Extract the (X, Y) coordinate from the center of the cell holding the provided text.  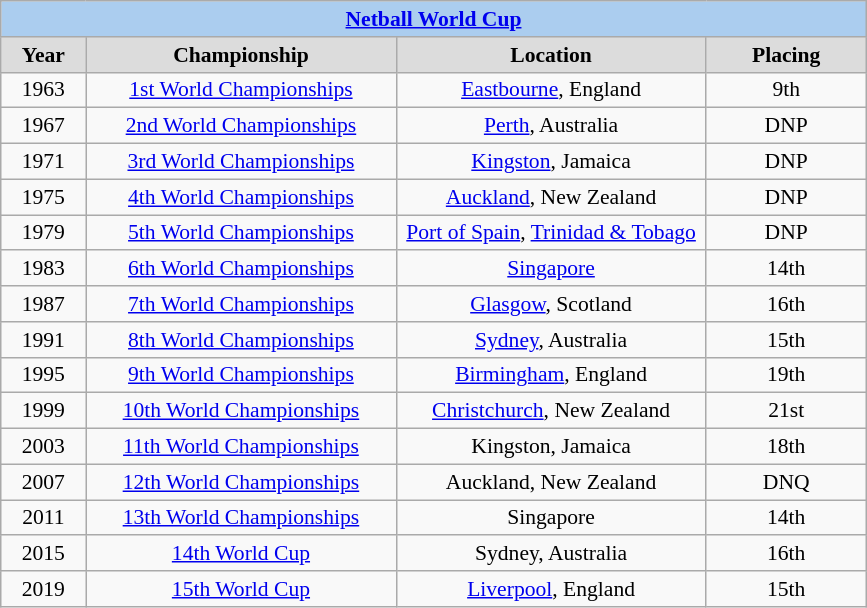
21st (786, 411)
Port of Spain, Trinidad & Tobago (551, 233)
Placing (786, 55)
1971 (44, 162)
2015 (44, 554)
14th World Cup (241, 554)
2007 (44, 482)
1963 (44, 90)
18th (786, 447)
2003 (44, 447)
6th World Championships (241, 269)
3rd World Championships (241, 162)
2nd World Championships (241, 126)
1987 (44, 304)
2011 (44, 518)
1995 (44, 375)
DNQ (786, 482)
11th World Championships (241, 447)
1979 (44, 233)
5th World Championships (241, 233)
Year (44, 55)
1967 (44, 126)
Perth, Australia (551, 126)
Location (551, 55)
13th World Championships (241, 518)
1991 (44, 340)
Birmingham, England (551, 375)
10th World Championships (241, 411)
1999 (44, 411)
1983 (44, 269)
7th World Championships (241, 304)
1975 (44, 197)
Christchurch, New Zealand (551, 411)
2019 (44, 589)
Eastbourne, England (551, 90)
15th World Cup (241, 589)
4th World Championships (241, 197)
9th (786, 90)
9th World Championships (241, 375)
Liverpool, England (551, 589)
8th World Championships (241, 340)
Championship (241, 55)
1st World Championships (241, 90)
12th World Championships (241, 482)
19th (786, 375)
Netball World Cup (434, 19)
Glasgow, Scotland (551, 304)
